Extract the (X, Y) coordinate from the center of the cell holding the provided text.  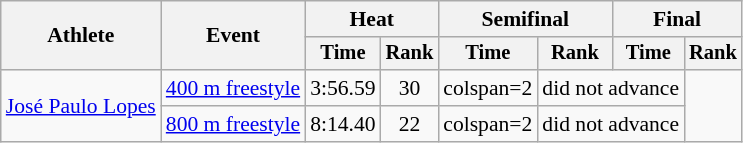
José Paulo Lopes (81, 106)
3:56.59 (342, 88)
30 (410, 88)
Event (233, 36)
8:14.40 (342, 124)
Heat (372, 19)
400 m freestyle (233, 88)
800 m freestyle (233, 124)
22 (410, 124)
Semifinal (525, 19)
Athlete (81, 36)
Final (676, 19)
